Provide the (x, y) coordinate of the cell's center where the given text is located.  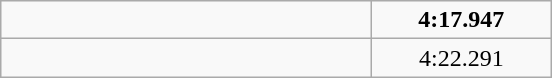
4:22.291 (462, 58)
4:17.947 (462, 20)
